Locate the cell with the specified text and output its [X, Y] center coordinate. 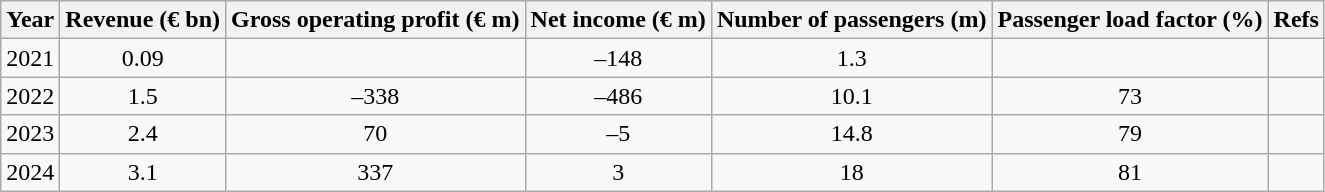
3 [618, 172]
0.09 [143, 58]
1.5 [143, 96]
Revenue (€ bn) [143, 20]
3.1 [143, 172]
2.4 [143, 134]
1.3 [852, 58]
14.8 [852, 134]
2024 [30, 172]
337 [376, 172]
Refs [1296, 20]
–5 [618, 134]
2021 [30, 58]
Passenger load factor (%) [1130, 20]
81 [1130, 172]
2022 [30, 96]
Gross operating profit (€ m) [376, 20]
Year [30, 20]
–148 [618, 58]
2023 [30, 134]
10.1 [852, 96]
18 [852, 172]
–338 [376, 96]
70 [376, 134]
Net income (€ m) [618, 20]
Number of passengers (m) [852, 20]
73 [1130, 96]
79 [1130, 134]
–486 [618, 96]
